Return the [X, Y] coordinate for the center point of the cell that contains the specified text.  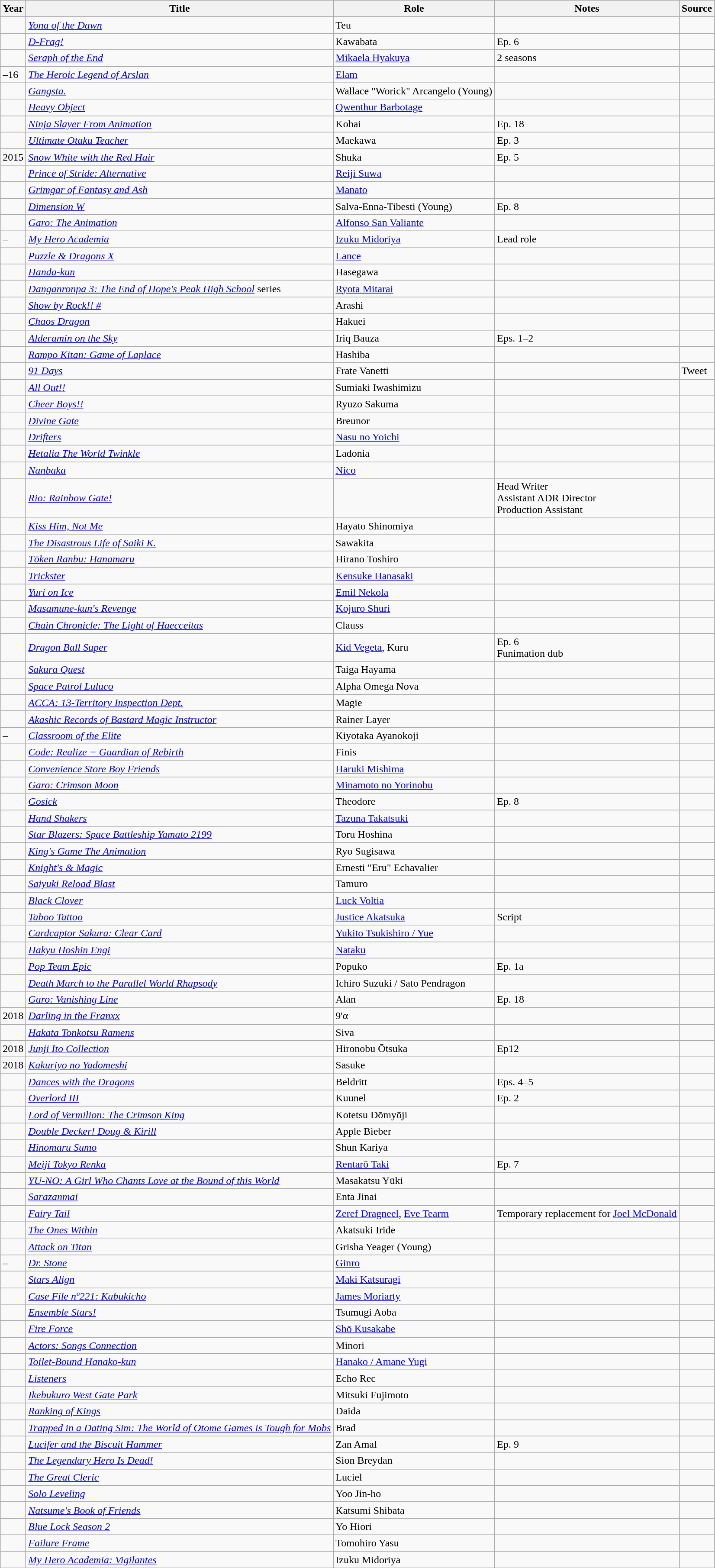
Dr. Stone [180, 1263]
Kohai [414, 124]
Hirano Toshiro [414, 559]
Hanako / Amane Yugi [414, 1362]
Eps. 4–5 [587, 1082]
The Ones Within [180, 1230]
Danganronpa 3: The End of Hope's Peak High School series [180, 289]
Teu [414, 25]
Saiyuki Reload Blast [180, 884]
Beldritt [414, 1082]
Hashiba [414, 355]
Kiyotaka Ayanokoji [414, 736]
Hand Shakers [180, 818]
Chaos Dragon [180, 322]
Dances with the Dragons [180, 1082]
Hinomaru Sumo [180, 1148]
Natsume's Book of Friends [180, 1510]
9'α [414, 1016]
Space Patrol Luluco [180, 686]
Knight's & Magic [180, 868]
Ep. 5 [587, 157]
Ryo Sugisawa [414, 851]
Katsumi Shibata [414, 1510]
Code: Realize − Guardian of Rebirth [180, 752]
Year [13, 9]
Breunor [414, 420]
Ernesti "Eru" Echavalier [414, 868]
Ep. 9 [587, 1444]
Ensemble Stars! [180, 1313]
Fire Force [180, 1329]
Rampo Kitan: Game of Laplace [180, 355]
Reiji Suwa [414, 173]
Enta Jinai [414, 1197]
Tomohiro Yasu [414, 1543]
Kojuro Shuri [414, 609]
Ginro [414, 1263]
Classroom of the Elite [180, 736]
Lucifer and the Biscuit Hammer [180, 1444]
Hakyu Hoshin Engi [180, 950]
Blue Lock Season 2 [180, 1526]
Ep. 2 [587, 1098]
Echo Rec [414, 1378]
Show by Rock!! # [180, 305]
Ep. 1a [587, 966]
Gangsta. [180, 91]
Wallace "Worick" Arcangelo (Young) [414, 91]
Failure Frame [180, 1543]
–16 [13, 74]
Ichiro Suzuki / Sato Pendragon [414, 983]
King's Game The Animation [180, 851]
Overlord III [180, 1098]
Meiji Tokyo Renka [180, 1164]
Frate Vanetti [414, 371]
Attack on Titan [180, 1246]
The Disastrous Life of Saiki K. [180, 543]
The Legendary Hero Is Dead! [180, 1461]
Mikaela Hyakuya [414, 58]
Arashi [414, 305]
Sakura Quest [180, 670]
Head WriterAssistant ADR DirectorProduction Assistant [587, 498]
Lead role [587, 239]
Luck Voltia [414, 900]
Daida [414, 1411]
Death March to the Parallel World Rhapsody [180, 983]
Yoo Jin-ho [414, 1494]
Rio: Rainbow Gate! [180, 498]
Ninja Slayer From Animation [180, 124]
Kotetsu Dōmyōji [414, 1115]
Kuunel [414, 1098]
Shun Kariya [414, 1148]
Stars Align [180, 1279]
Sarazanmai [180, 1197]
Fairy Tail [180, 1213]
Tsumugi Aoba [414, 1313]
Popuko [414, 966]
Ep. 3 [587, 140]
Taboo Tattoo [180, 917]
Title [180, 9]
Nasu no Yoichi [414, 437]
The Great Cleric [180, 1477]
Justice Akatsuka [414, 917]
All Out!! [180, 387]
Toilet-Bound Hanako-kun [180, 1362]
Gosick [180, 802]
Brad [414, 1428]
Mitsuki Fujimoto [414, 1395]
Divine Gate [180, 420]
Shuka [414, 157]
Grisha Yeager (Young) [414, 1246]
Iriq Bauza [414, 338]
Zeref Dragneel, Eve Tearm [414, 1213]
Tamuro [414, 884]
Puzzle & Dragons X [180, 256]
Temporary replacement for Joel McDonald [587, 1213]
Minamoto no Yorinobu [414, 785]
Convenience Store Boy Friends [180, 768]
Ep. 6 [587, 42]
Script [587, 917]
Lord of Vermilion: The Crimson King [180, 1115]
Toru Hoshina [414, 835]
Ladonia [414, 453]
Qwenthur Barbotage [414, 107]
Rainer Layer [414, 719]
Listeners [180, 1378]
Alfonso San Valiante [414, 223]
Role [414, 9]
Sasuke [414, 1065]
Taiga Hayama [414, 670]
My Hero Academia [180, 239]
Ryuzo Sakuma [414, 404]
Dragon Ball Super [180, 648]
Ranking of Kings [180, 1411]
Kakuriyo no Yadomeshi [180, 1065]
Trapped in a Dating Sim: The World of Otome Games is Tough for Mobs [180, 1428]
YU-NO: A Girl Who Chants Love at the Bound of this World [180, 1181]
Hironobu Ōtsuka [414, 1049]
Source [697, 9]
Eps. 1–2 [587, 338]
Salva-Enna-Tibesti (Young) [414, 206]
Nataku [414, 950]
Black Clover [180, 900]
Hasegawa [414, 272]
Sawakita [414, 543]
Notes [587, 9]
Minori [414, 1345]
Magie [414, 703]
Maki Katsuragi [414, 1279]
Siva [414, 1032]
Handa-kun [180, 272]
Star Blazers: Space Battleship Yamato 2199 [180, 835]
Ryota Mitarai [414, 289]
Finis [414, 752]
Akashic Records of Bastard Magic Instructor [180, 719]
Garo: The Animation [180, 223]
Hetalia The World Twinkle [180, 453]
Grimgar of Fantasy and Ash [180, 190]
Maekawa [414, 140]
Actors: Songs Connection [180, 1345]
Pop Team Epic [180, 966]
Sumiaki Iwashimizu [414, 387]
Yuri on Ice [180, 592]
Tweet [697, 371]
Akatsuki Iride [414, 1230]
Tazuna Takatsuki [414, 818]
Solo Leveling [180, 1494]
Lance [414, 256]
Theodore [414, 802]
Case File nº221: Kabukicho [180, 1296]
D-Frag! [180, 42]
ACCA: 13-Territory Inspection Dept. [180, 703]
Double Decker! Doug & Kirill [180, 1131]
Emil Nekola [414, 592]
Masamune-kun's Revenge [180, 609]
Ultimate Otaku Teacher [180, 140]
Darling in the Franxx [180, 1016]
Kawabata [414, 42]
Kensuke Hanasaki [414, 576]
Hakuei [414, 322]
Rentarō Taki [414, 1164]
2015 [13, 157]
Alderamin on the Sky [180, 338]
Ep. 6Funimation dub [587, 648]
Snow White with the Red Hair [180, 157]
Yukito Tsukishiro / Yue [414, 933]
Elam [414, 74]
Kiss Him, Not Me [180, 526]
Drifters [180, 437]
91 Days [180, 371]
Alan [414, 999]
Zan Amal [414, 1444]
Prince of Stride: Alternative [180, 173]
Cardcaptor Sakura: Clear Card [180, 933]
Garo: Vanishing Line [180, 999]
Haruki Mishima [414, 768]
Yona of the Dawn [180, 25]
Cheer Boys!! [180, 404]
2 seasons [587, 58]
Luciel [414, 1477]
Nico [414, 470]
Tōken Ranbu: Hanamaru [180, 559]
Junji Ito Collection [180, 1049]
Kid Vegeta, Kuru [414, 648]
Hakata Tonkotsu Ramens [180, 1032]
Alpha Omega Nova [414, 686]
Yo Hiori [414, 1526]
Chain Chronicle: The Light of Haecceitas [180, 625]
Ep. 7 [587, 1164]
The Heroic Legend of Arslan [180, 74]
Clauss [414, 625]
Nanbaka [180, 470]
Heavy Object [180, 107]
Sion Breydan [414, 1461]
Masakatsu Yūki [414, 1181]
James Moriarty [414, 1296]
Trickster [180, 576]
Hayato Shinomiya [414, 526]
Ep12 [587, 1049]
Seraph of the End [180, 58]
Apple Bieber [414, 1131]
Dimension W [180, 206]
Manato [414, 190]
Shō Kusakabe [414, 1329]
My Hero Academia: Vigilantes [180, 1560]
Garo: Crimson Moon [180, 785]
Ikebukuro West Gate Park [180, 1395]
